From the cell containing the given text, extract its center point as (x, y) coordinate. 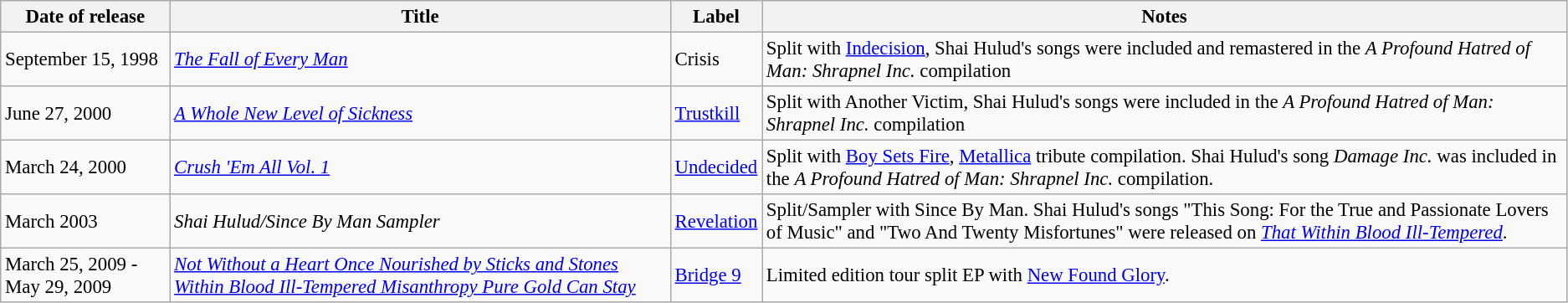
Crush 'Em All Vol. 1 (420, 167)
March 24, 2000 (85, 167)
Split with Indecision, Shai Hulud's songs were included and remastered in the A Profound Hatred of Man: Shrapnel Inc. compilation (1165, 60)
Notes (1165, 17)
Crisis (716, 60)
Revelation (716, 221)
Date of release (85, 17)
Shai Hulud/Since By Man Sampler (420, 221)
Trustkill (716, 114)
The Fall of Every Man (420, 60)
A Whole New Level of Sickness (420, 114)
Title (420, 17)
Split with Another Victim, Shai Hulud's songs were included in the A Profound Hatred of Man: Shrapnel Inc. compilation (1165, 114)
June 27, 2000 (85, 114)
Bridge 9 (716, 276)
September 15, 1998 (85, 60)
March 25, 2009 - May 29, 2009 (85, 276)
Not Without a Heart Once Nourished by Sticks and Stones Within Blood Ill-Tempered Misanthropy Pure Gold Can Stay (420, 276)
Undecided (716, 167)
Label (716, 17)
March 2003 (85, 221)
Limited edition tour split EP with New Found Glory. (1165, 276)
